For the text-containing cell, return its midpoint in (X, Y) coordinate format. 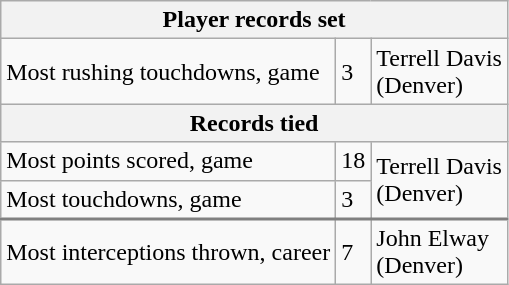
Most rushing touchdowns, game (168, 72)
7 (354, 252)
Most interceptions thrown, career (168, 252)
Most touchdowns, game (168, 200)
Records tied (254, 123)
John Elway(Denver) (440, 252)
18 (354, 161)
Player records set (254, 20)
Most points scored, game (168, 161)
